Provide the (x, y) coordinate of the cell's center where the given text is located.  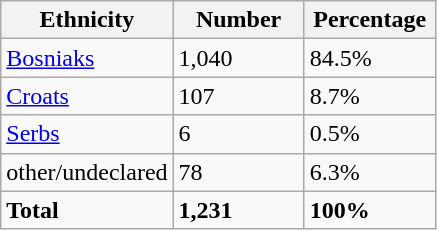
Croats (87, 96)
Ethnicity (87, 20)
6.3% (370, 172)
Bosniaks (87, 58)
8.7% (370, 96)
Serbs (87, 134)
1,040 (238, 58)
other/undeclared (87, 172)
6 (238, 134)
0.5% (370, 134)
84.5% (370, 58)
Percentage (370, 20)
1,231 (238, 210)
100% (370, 210)
Number (238, 20)
Total (87, 210)
78 (238, 172)
107 (238, 96)
